Scan for the cell matching the given text and deliver its [X, Y] coordinate at center. 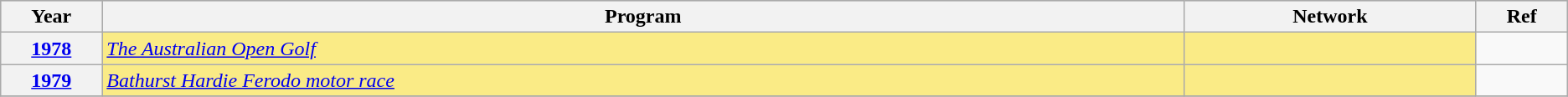
Bathurst Hardie Ferodo motor race [643, 80]
The Australian Open Golf [643, 48]
Network [1330, 17]
Year [52, 17]
1978 [52, 48]
Program [643, 17]
Ref [1521, 17]
1979 [52, 80]
